Output the (x, y) coordinate of the center of the cell containing the given text.  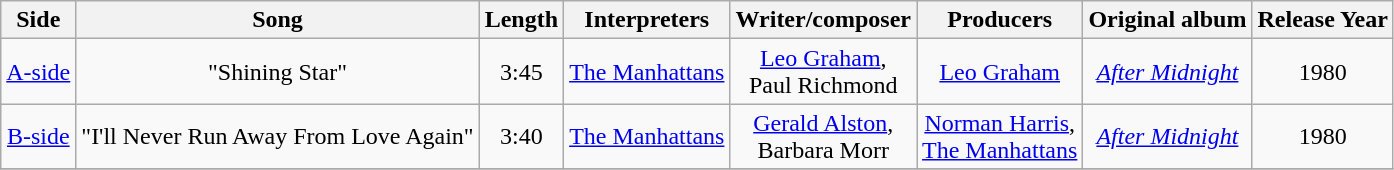
Interpreters (647, 20)
Producers (1000, 20)
Leo Graham, Paul Richmond (824, 72)
Writer/composer (824, 20)
"Shining Star" (278, 72)
Side (38, 20)
Length (521, 20)
B-side (38, 136)
Original album (1168, 20)
Gerald Alston, Barbara Morr (824, 136)
Leo Graham (1000, 72)
Norman Harris,The Manhattans (1000, 136)
3:40 (521, 136)
3:45 (521, 72)
A-side (38, 72)
"I'll Never Run Away From Love Again" (278, 136)
Release Year (1322, 20)
Song (278, 20)
